Detect which cell encompasses the target text, then output its [X, Y] center coordinate. 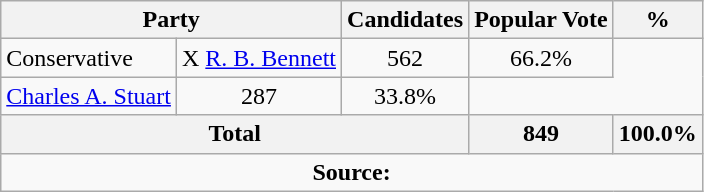
33.8% [406, 96]
% [658, 20]
Charles A. Stuart [89, 96]
Total [235, 134]
100.0% [658, 134]
Source: [352, 172]
287 [258, 96]
849 [542, 134]
Candidates [406, 20]
Conservative [89, 58]
Party [172, 20]
562 [406, 58]
Popular Vote [542, 20]
X R. B. Bennett [258, 58]
66.2% [542, 58]
